Output the (X, Y) coordinate of the center of the cell containing the given text.  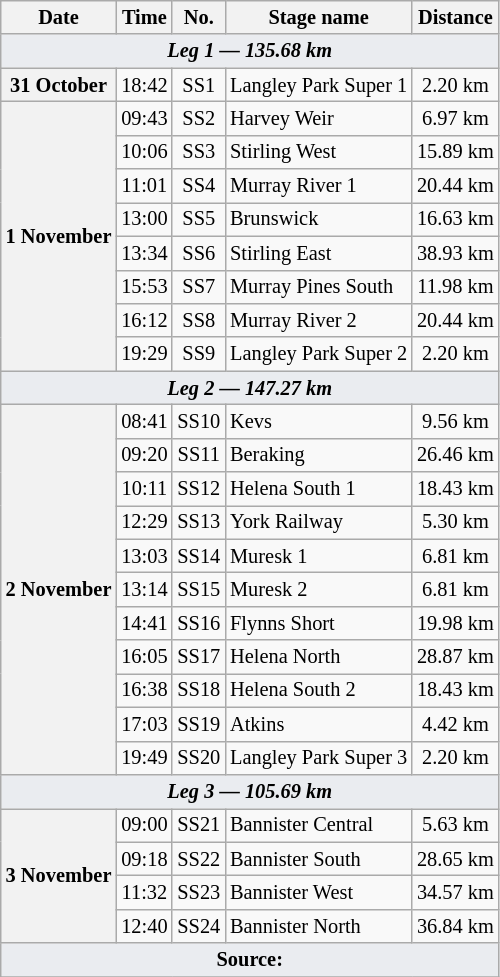
13:03 (144, 556)
09:43 (144, 118)
SS17 (198, 657)
11:32 (144, 892)
4.42 km (456, 724)
SS10 (198, 421)
09:18 (144, 859)
SS8 (198, 320)
Stage name (318, 17)
28.65 km (456, 859)
SS13 (198, 522)
Leg 1 — 135.68 km (250, 51)
SS20 (198, 758)
16:12 (144, 320)
13:34 (144, 253)
Bannister Central (318, 825)
SS15 (198, 589)
Kevs (318, 421)
Brunswick (318, 219)
Helena North (318, 657)
2 November (59, 589)
11.98 km (456, 287)
SS23 (198, 892)
Distance (456, 17)
34.57 km (456, 892)
26.46 km (456, 455)
5.63 km (456, 825)
6.97 km (456, 118)
Flynns Short (318, 623)
SS3 (198, 152)
Murray Pines South (318, 287)
18:42 (144, 85)
16:38 (144, 690)
19:49 (144, 758)
SS4 (198, 186)
Langley Park Super 3 (318, 758)
Harvey Weir (318, 118)
17:03 (144, 724)
Muresk 1 (318, 556)
10:11 (144, 489)
Helena South 2 (318, 690)
16:05 (144, 657)
SS16 (198, 623)
15:53 (144, 287)
14:41 (144, 623)
38.93 km (456, 253)
Helena South 1 (318, 489)
Bannister West (318, 892)
11:01 (144, 186)
08:41 (144, 421)
SS22 (198, 859)
Stirling East (318, 253)
SS24 (198, 926)
Murray River 1 (318, 186)
15.89 km (456, 152)
Time (144, 17)
York Railway (318, 522)
SS7 (198, 287)
SS21 (198, 825)
36.84 km (456, 926)
Murray River 2 (318, 320)
Date (59, 17)
SS14 (198, 556)
3 November (59, 876)
Muresk 2 (318, 589)
Leg 3 — 105.69 km (250, 791)
Langley Park Super 2 (318, 354)
SS2 (198, 118)
No. (198, 17)
12:40 (144, 926)
SS12 (198, 489)
Atkins (318, 724)
Source: (250, 960)
Bannister South (318, 859)
10:06 (144, 152)
SS9 (198, 354)
SS5 (198, 219)
13:00 (144, 219)
12:29 (144, 522)
SS1 (198, 85)
09:00 (144, 825)
9.56 km (456, 421)
SS18 (198, 690)
Beraking (318, 455)
13:14 (144, 589)
SS19 (198, 724)
Bannister North (318, 926)
SS6 (198, 253)
19.98 km (456, 623)
31 October (59, 85)
19:29 (144, 354)
Stirling West (318, 152)
09:20 (144, 455)
Langley Park Super 1 (318, 85)
Leg 2 — 147.27 km (250, 388)
28.87 km (456, 657)
1 November (59, 236)
16.63 km (456, 219)
5.30 km (456, 522)
SS11 (198, 455)
